Extract the [X, Y] coordinate from the center of the cell holding the provided text.  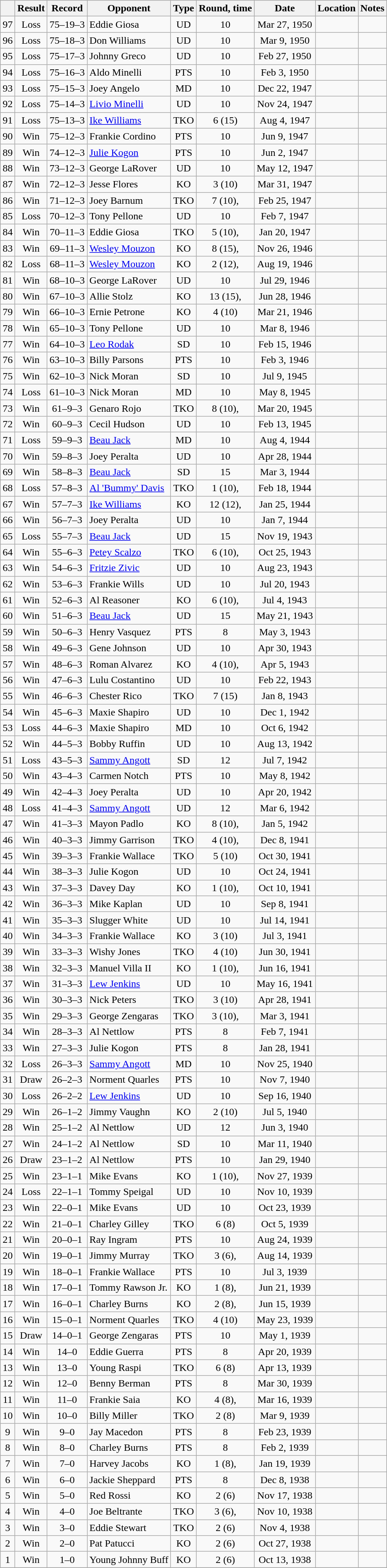
59–8–3 [67, 456]
Mar 9, 1950 [285, 40]
24–1–2 [67, 1144]
13 (15), [225, 296]
Round, time [225, 8]
32 [8, 1064]
74–12–3 [67, 152]
Jesse Flores [129, 184]
Feb 7, 1941 [285, 1032]
4–0 [67, 1512]
Don Williams [129, 40]
11 [8, 1400]
Jul 14, 1941 [285, 920]
91 [8, 120]
58 [8, 648]
72 [8, 424]
7–0 [67, 1463]
5 [8, 1496]
May 21, 1943 [285, 616]
16–0–1 [67, 1304]
4 (8), [225, 1400]
Dec 8, 1938 [285, 1479]
7 [8, 1463]
26–1–2 [67, 1112]
71 [8, 440]
Record [67, 8]
45–6–3 [67, 712]
18–0–1 [67, 1272]
Feb 7, 1947 [285, 216]
67–10–3 [67, 296]
Jimmy Murray [129, 1256]
19–0–1 [67, 1256]
41 [8, 920]
76 [8, 360]
47–6–3 [67, 680]
40–3–3 [67, 840]
7 (10), [225, 200]
22–0–1 [67, 1208]
21–0–1 [67, 1224]
49 [8, 792]
92 [8, 104]
26–3–3 [67, 1064]
Eddie Stewart [129, 1528]
Livio Minelli [129, 104]
Oct 6, 1942 [285, 728]
75–16–3 [67, 72]
Apr 20, 1942 [285, 792]
Henry Vasquez [129, 632]
32–3–3 [67, 968]
Jan 29, 1940 [285, 1160]
48 [8, 808]
Mayon Padlo [129, 824]
Genaro Rojo [129, 408]
Dec 1, 1942 [285, 712]
43 [8, 888]
57–7–3 [67, 504]
69–11–3 [67, 248]
27 [8, 1144]
Red Rossi [129, 1496]
6 (15) [225, 120]
46 [8, 840]
28 [8, 1128]
5 (10) [225, 856]
Feb 23, 1939 [285, 1431]
Aug 4, 1947 [285, 120]
86 [8, 200]
66 [8, 520]
Aug 24, 1939 [285, 1240]
14–0–1 [67, 1336]
35 [8, 1016]
Charley Gilley [129, 1224]
79 [8, 312]
36–3–3 [67, 904]
Mar 16, 1939 [285, 1400]
54 [8, 712]
Mar 9, 1939 [285, 1415]
55 [8, 696]
Jun 15, 1939 [285, 1304]
14 [8, 1352]
Jun 16, 1941 [285, 968]
Mar 31, 1947 [285, 184]
Jan 20, 1947 [285, 232]
Jan 5, 1942 [285, 824]
Billy Parsons [129, 360]
38 [8, 968]
Jimmy Vaughn [129, 1112]
75–18–3 [67, 40]
60–9–3 [67, 424]
50–6–3 [67, 632]
Jun 2, 1947 [285, 152]
Aug 14, 1939 [285, 1256]
Slugger White [129, 920]
Nov 4, 1938 [285, 1528]
Nov 24, 1947 [285, 104]
19 [8, 1272]
Jay Macedon [129, 1431]
Manuel Villa II [129, 968]
Sep 16, 1940 [285, 1096]
Tommy Rawson Jr. [129, 1288]
8–0 [67, 1447]
Oct 10, 1941 [285, 888]
75–14–3 [67, 104]
2 (8) [225, 1415]
Jun 3, 1940 [285, 1128]
10–0 [67, 1415]
Young Johnny Buff [129, 1560]
28–3–3 [67, 1032]
47 [8, 824]
Mar 27, 1950 [285, 24]
Al Reasoner [129, 600]
May 12, 1947 [285, 168]
24 [8, 1192]
Mar 20, 1945 [285, 408]
52–6–3 [67, 600]
3 (10), [225, 1016]
May 3, 1943 [285, 632]
83 [8, 248]
Petey Scalzo [129, 552]
31–3–3 [67, 984]
Billy Miller [129, 1415]
51 [8, 760]
2 (12), [225, 264]
Dec 22, 1947 [285, 88]
Joe Beltrante [129, 1512]
4 [8, 1512]
Nick Peters [129, 1000]
6–0 [67, 1479]
33–3–3 [67, 952]
93 [8, 88]
Lulu Costantino [129, 680]
96 [8, 40]
Type [183, 8]
1–0 [67, 1560]
23–1–2 [67, 1160]
May 1, 1939 [285, 1336]
Mar 11, 1940 [285, 1144]
Feb 22, 1943 [285, 680]
73–12–3 [67, 168]
63–10–3 [67, 360]
Jul 3, 1941 [285, 936]
6 [8, 1479]
94 [8, 72]
55–7–3 [67, 536]
8 (15), [225, 248]
68–11–3 [67, 264]
Tommy Speigal [129, 1192]
88 [8, 168]
Feb 25, 1947 [285, 200]
34–3–3 [67, 936]
70–11–3 [67, 232]
Mar 6, 1942 [285, 808]
Fritzie Zivic [129, 568]
90 [8, 136]
Jul 3, 1939 [285, 1272]
Oct 13, 1938 [285, 1560]
20–0–1 [67, 1240]
52 [8, 744]
Result [31, 8]
34 [8, 1032]
37–3–3 [67, 888]
30 [8, 1096]
13 [8, 1368]
33 [8, 1048]
71–12–3 [67, 200]
81 [8, 280]
Dec 8, 1941 [285, 840]
82 [8, 264]
62 [8, 584]
Jan 25, 1944 [285, 504]
Jul 29, 1946 [285, 280]
Young Raspi [129, 1368]
Gene Johnson [129, 648]
Jan 8, 1943 [285, 696]
Feb 18, 1944 [285, 488]
Apr 5, 1943 [285, 664]
Feb 3, 1946 [285, 360]
Jul 20, 1943 [285, 584]
Eddie Guerra [129, 1352]
74 [8, 392]
Mar 21, 1946 [285, 312]
49–6–3 [67, 648]
55–6–3 [67, 552]
Jul 9, 1945 [285, 376]
87 [8, 184]
Joey Angelo [129, 88]
Feb 27, 1950 [285, 56]
65 [8, 536]
Frankie Saia [129, 1400]
53 [8, 728]
Nov 10, 1939 [285, 1192]
59 [8, 632]
Chester Rico [129, 696]
Frankie Wills [129, 584]
56 [8, 680]
41–3–3 [67, 824]
3 [8, 1528]
42 [8, 904]
2 [8, 1544]
54–6–3 [67, 568]
12–0 [67, 1384]
Apr 28, 1944 [285, 456]
70 [8, 456]
Oct 5, 1939 [285, 1224]
41–4–3 [67, 808]
23–1–1 [67, 1176]
26–2–2 [67, 1096]
69 [8, 472]
31 [8, 1080]
46–6–3 [67, 696]
Apr 28, 1941 [285, 1000]
7 (15) [225, 696]
75–19–3 [67, 24]
2 (10) [225, 1112]
Sep 8, 1941 [285, 904]
Jul 5, 1940 [285, 1112]
May 8, 1942 [285, 776]
25 [8, 1176]
42–4–3 [67, 792]
Benny Berman [129, 1384]
Aug 19, 1946 [285, 264]
39 [8, 952]
Oct 23, 1939 [285, 1208]
Feb 3, 1950 [285, 72]
21 [8, 1240]
Leo Rodak [129, 344]
Jun 21, 1939 [285, 1288]
Jan 7, 1944 [285, 520]
27–3–3 [67, 1048]
Jul 4, 1943 [285, 600]
29–3–3 [67, 1016]
36 [8, 1000]
Bobby Ruffin [129, 744]
64 [8, 552]
70–12–3 [67, 216]
1 [8, 1560]
Mar 3, 1944 [285, 472]
2 (8), [225, 1304]
37 [8, 984]
29 [8, 1112]
Nov 19, 1943 [285, 536]
97 [8, 24]
Notes [372, 8]
Cecil Hudson [129, 424]
Apr 20, 1939 [285, 1352]
Johnny Greco [129, 56]
Jan 28, 1941 [285, 1048]
Nov 17, 1938 [285, 1496]
Nov 10, 1938 [285, 1512]
89 [8, 152]
Frankie Cordino [129, 136]
Mar 30, 1939 [285, 1384]
May 8, 1945 [285, 392]
67 [8, 504]
Nov 27, 1939 [285, 1176]
16 [8, 1320]
12 (12), [225, 504]
73 [8, 408]
Aug 13, 1942 [285, 744]
39–3–3 [67, 856]
66–10–3 [67, 312]
44–5–3 [67, 744]
75–17–3 [67, 56]
43–5–3 [67, 760]
Nov 26, 1946 [285, 248]
44–6–3 [67, 728]
85 [8, 216]
15–0–1 [67, 1320]
51–6–3 [67, 616]
Al 'Bummy' Davis [129, 488]
56–7–3 [67, 520]
72–12–3 [67, 184]
58–8–3 [67, 472]
57 [8, 664]
38–3–3 [67, 872]
Mar 8, 1946 [285, 328]
Jan 19, 1939 [285, 1463]
Aug 4, 1944 [285, 440]
Feb 13, 1945 [285, 424]
14–0 [67, 1352]
53–6–3 [67, 584]
Apr 30, 1943 [285, 648]
Ray Ingram [129, 1240]
Nov 7, 1940 [285, 1080]
Jun 30, 1941 [285, 952]
Nov 25, 1940 [285, 1064]
23 [8, 1208]
Jul 7, 1942 [285, 760]
2–0 [67, 1544]
22–1–1 [67, 1192]
62–10–3 [67, 376]
Mar 3, 1941 [285, 1016]
26–2–3 [67, 1080]
Oct 24, 1941 [285, 872]
44 [8, 872]
5–0 [67, 1496]
95 [8, 56]
Jackie Sheppard [129, 1479]
9 [8, 1431]
Location [337, 8]
Davey Day [129, 888]
Carmen Notch [129, 776]
Oct 30, 1941 [285, 856]
Oct 25, 1943 [285, 552]
5 (10), [225, 232]
75–13–3 [67, 120]
Date [285, 8]
Roman Alvarez [129, 664]
Oct 27, 1938 [285, 1544]
Aldo Minelli [129, 72]
63 [8, 568]
65–10–3 [67, 328]
61–9–3 [67, 408]
84 [8, 232]
61–10–3 [67, 392]
9–0 [67, 1431]
35–3–3 [67, 920]
50 [8, 776]
77 [8, 344]
48–6–3 [67, 664]
75–15–3 [67, 88]
Allie Stolz [129, 296]
Harvey Jacobs [129, 1463]
Feb 15, 1946 [285, 344]
80 [8, 296]
May 16, 1941 [285, 984]
26 [8, 1160]
78 [8, 328]
17–0–1 [67, 1288]
40 [8, 936]
68–10–3 [67, 280]
75 [8, 376]
20 [8, 1256]
May 23, 1939 [285, 1320]
25–1–2 [67, 1128]
3–0 [67, 1528]
45 [8, 856]
Feb 2, 1939 [285, 1447]
Pat Patucci [129, 1544]
Ernie Petrone [129, 312]
30–3–3 [67, 1000]
13–0 [67, 1368]
Joey Barnum [129, 200]
Apr 13, 1939 [285, 1368]
Wishy Jones [129, 952]
43–4–3 [67, 776]
Jun 28, 1946 [285, 296]
75–12–3 [67, 136]
59–9–3 [67, 440]
Jimmy Garrison [129, 840]
61 [8, 600]
57–8–3 [67, 488]
Jun 9, 1947 [285, 136]
11–0 [67, 1400]
18 [8, 1288]
Aug 23, 1943 [285, 568]
22 [8, 1224]
17 [8, 1304]
64–10–3 [67, 344]
68 [8, 488]
Mike Kaplan [129, 904]
Opponent [129, 8]
60 [8, 616]
